Detect which cell encompasses the target text, then output its (X, Y) center coordinate. 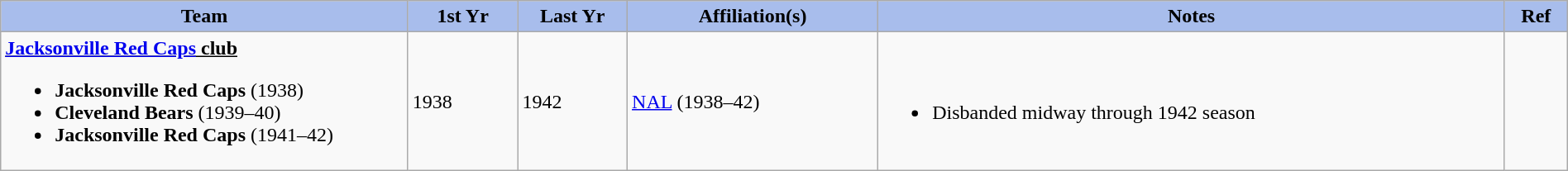
1st Yr (463, 17)
Disbanded midway through 1942 season (1192, 101)
Notes (1192, 17)
Affiliation(s) (753, 17)
NAL (1938–42) (753, 101)
1942 (572, 101)
Jacksonville Red Caps clubJacksonville Red Caps (1938)Cleveland Bears (1939–40)Jacksonville Red Caps (1941–42) (205, 101)
Team (205, 17)
Last Yr (572, 17)
1938 (463, 101)
Ref (1536, 17)
